Scan for the cell matching the given text and deliver its [x, y] coordinate at center. 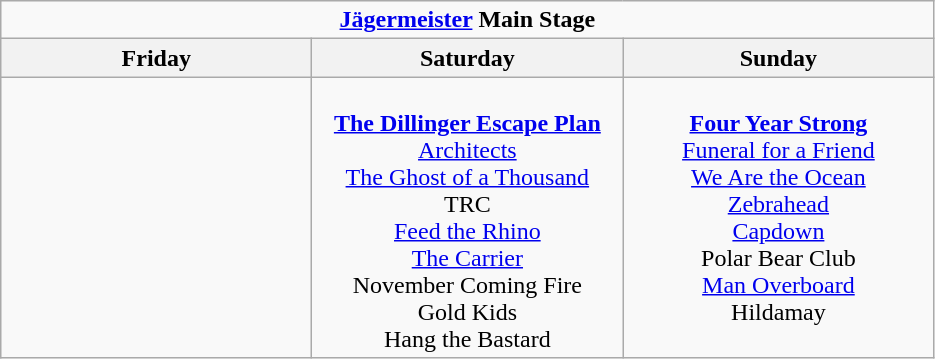
Jägermeister Main Stage [468, 20]
Four Year Strong Funeral for a Friend We Are the Ocean Zebrahead Capdown Polar Bear Club Man Overboard Hildamay [778, 218]
The Dillinger Escape Plan Architects The Ghost of a Thousand TRC Feed the Rhino The Carrier November Coming Fire Gold Kids Hang the Bastard [468, 218]
Friday [156, 58]
Saturday [468, 58]
Sunday [778, 58]
